Return (x, y) of the center of cell containing provided text 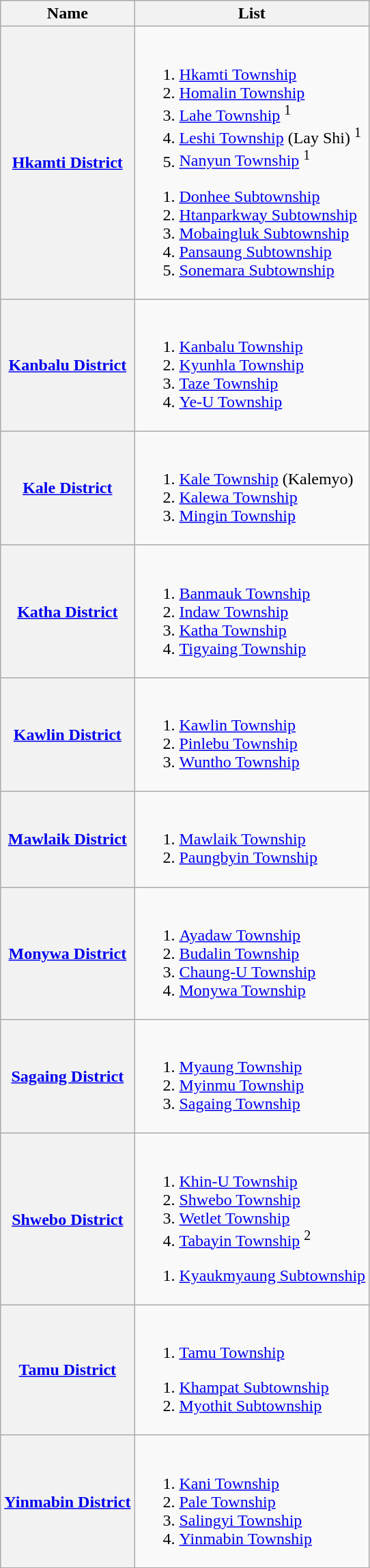
Sagaing District (68, 1076)
Ayadaw TownshipBudalin TownshipChaung-U TownshipMonywa Township (252, 953)
Tamu TownshipKhampat SubtownshipMyothit Subtownship (252, 1370)
Banmauk TownshipIndaw TownshipKatha TownshipTigyaing Township (252, 611)
Kani TownshipPale TownshipSalingyi TownshipYinmabin Township (252, 1501)
List (252, 14)
Myaung TownshipMyinmu TownshipSagaing Township (252, 1076)
Katha District (68, 611)
Kale Township (Kalemyo)Kalewa TownshipMingin Township (252, 488)
Monywa District (68, 953)
Name (68, 14)
Kanbalu TownshipKyunhla TownshipTaze TownshipYe-U Township (252, 365)
Kanbalu District (68, 365)
Hkamti District (68, 163)
Kawlin District (68, 735)
Tamu District (68, 1370)
Mawlaik TownshipPaungbyin Township (252, 840)
Khin-U TownshipShwebo TownshipWetlet TownshipTabayin Township 2Kyaukmyaung Subtownship (252, 1219)
Mawlaik District (68, 840)
Shwebo District (68, 1219)
Kawlin TownshipPinlebu TownshipWuntho Township (252, 735)
Kale District (68, 488)
Yinmabin District (68, 1501)
